Detect which cell encompasses the target text, then output its [x, y] center coordinate. 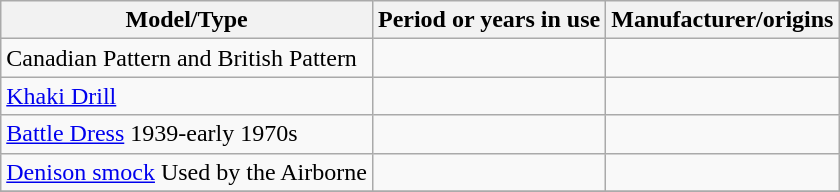
Khaki Drill [187, 96]
Model/Type [187, 20]
Denison smock Used by the Airborne [187, 172]
Battle Dress 1939-early 1970s [187, 134]
Period or years in use [488, 20]
Canadian Pattern and British Pattern [187, 58]
Manufacturer/origins [722, 20]
